Provide the [x, y] coordinate of the cell's center where the given text is located.  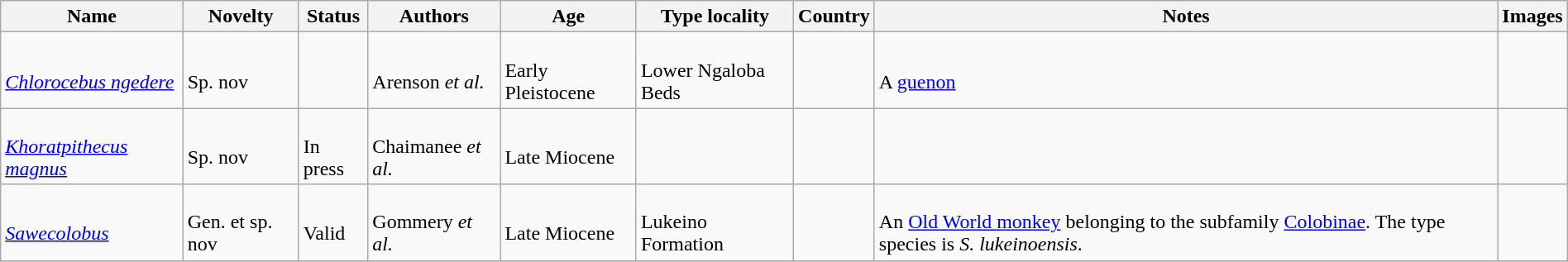
Khoratpithecus magnus [92, 146]
Gen. et sp. nov [241, 222]
Type locality [715, 17]
Chlorocebus ngedere [92, 70]
Lower Ngaloba Beds [715, 70]
Country [834, 17]
Status [333, 17]
Lukeino Formation [715, 222]
A guenon [1186, 70]
Gommery et al. [434, 222]
Notes [1186, 17]
Early Pleistocene [568, 70]
Authors [434, 17]
Arenson et al. [434, 70]
Sawecolobus [92, 222]
Age [568, 17]
Images [1532, 17]
Chaimanee et al. [434, 146]
Novelty [241, 17]
Name [92, 17]
Valid [333, 222]
An Old World monkey belonging to the subfamily Colobinae. The type species is S. lukeinoensis. [1186, 222]
In press [333, 146]
